Determine the (x, y) coordinate at the center of the cell enclosing the given text.  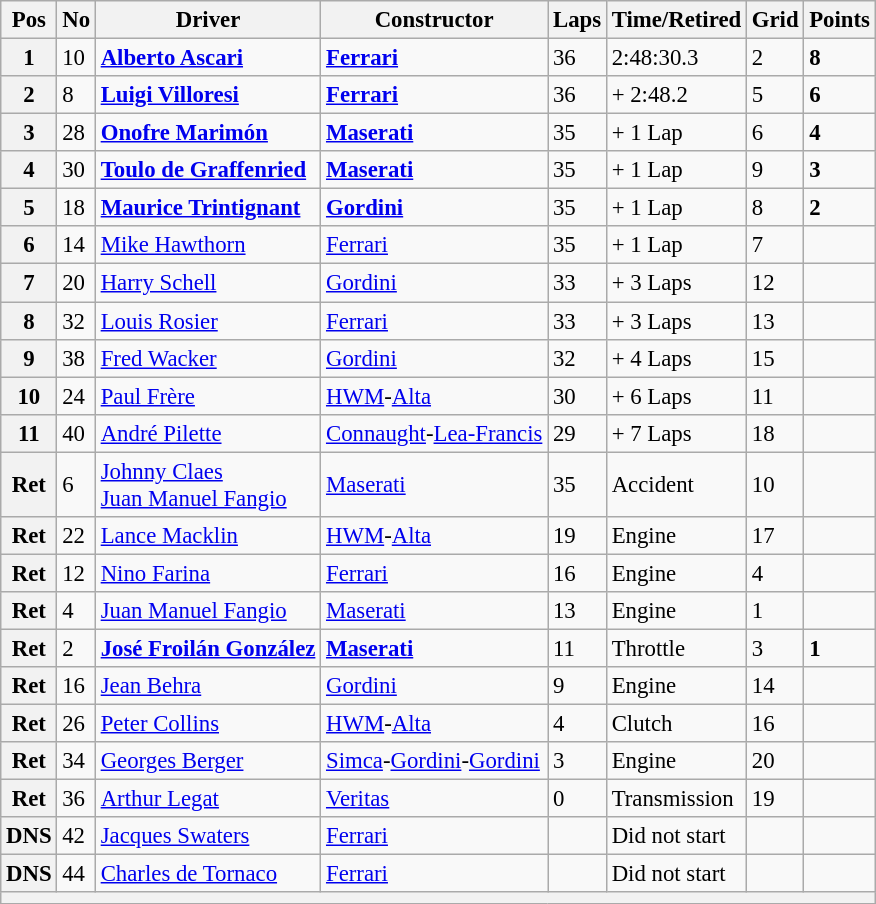
Throttle (676, 648)
Charles de Tornaco (208, 874)
André Pilette (208, 433)
+ 6 Laps (676, 396)
Onofre Marimón (208, 133)
+ 7 Laps (676, 433)
Veritas (434, 799)
+ 4 Laps (676, 358)
15 (774, 358)
Time/Retired (676, 20)
Mike Hawthorn (208, 245)
Jacques Swaters (208, 836)
+ 2:48.2 (676, 95)
Clutch (676, 724)
Alberto Ascari (208, 58)
Laps (578, 20)
Pos (29, 20)
No (76, 20)
2:48:30.3 (676, 58)
Juan Manuel Fangio (208, 611)
44 (76, 874)
Johnny Claes Juan Manuel Fangio (208, 484)
Jean Behra (208, 686)
Arthur Legat (208, 799)
17 (774, 536)
38 (76, 358)
24 (76, 396)
Constructor (434, 20)
22 (76, 536)
34 (76, 761)
42 (76, 836)
40 (76, 433)
Simca-Gordini-Gordini (434, 761)
Toulo de Graffenried (208, 170)
Points (840, 20)
Nino Farina (208, 573)
Fred Wacker (208, 358)
Grid (774, 20)
Connaught-Lea-Francis (434, 433)
Accident (676, 484)
Luigi Villoresi (208, 95)
Georges Berger (208, 761)
28 (76, 133)
Transmission (676, 799)
26 (76, 724)
Peter Collins (208, 724)
Louis Rosier (208, 321)
José Froilán González (208, 648)
0 (578, 799)
Paul Frère (208, 396)
Lance Macklin (208, 536)
Harry Schell (208, 283)
Driver (208, 20)
Maurice Trintignant (208, 208)
29 (578, 433)
